Provide the [x, y] coordinate of the cell's center where the given text is located.  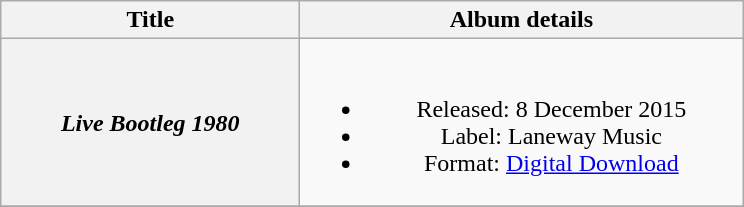
Released: 8 December 2015Label: Laneway MusicFormat: Digital Download [522, 122]
Album details [522, 20]
Live Bootleg 1980 [150, 122]
Title [150, 20]
